Identify which cell holds the provided text, then report its [X, Y] central coordinate. 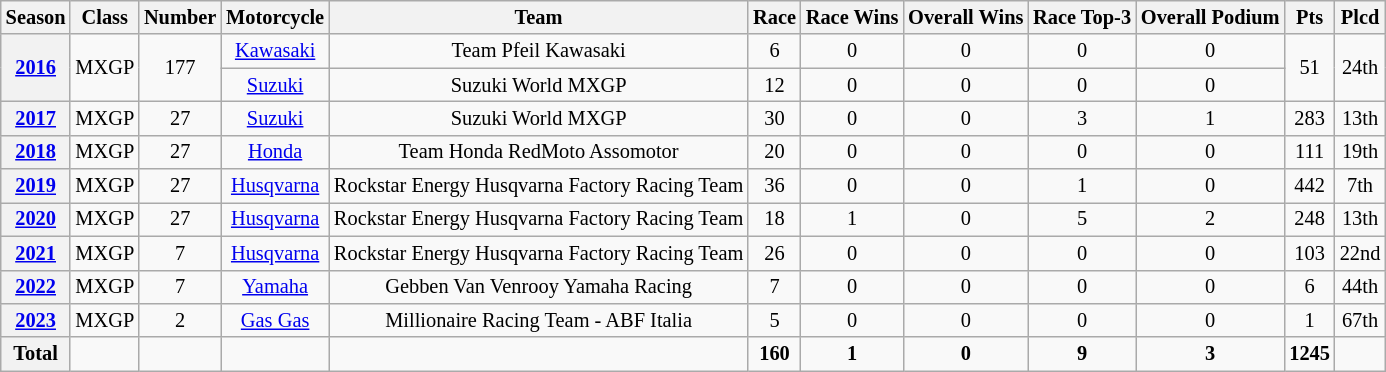
Gas Gas [275, 320]
Team [538, 17]
248 [1309, 219]
44th [1360, 287]
2018 [36, 152]
Team Pfeil Kawasaki [538, 51]
36 [774, 186]
Season [36, 17]
2023 [36, 320]
283 [1309, 118]
177 [180, 68]
Race Top-3 [1082, 17]
Millionaire Racing Team - ABF Italia [538, 320]
Pts [1309, 17]
2020 [36, 219]
Class [104, 17]
Honda [275, 152]
Team Honda RedMoto Assomotor [538, 152]
18 [774, 219]
2017 [36, 118]
Gebben Van Venrooy Yamaha Racing [538, 287]
51 [1309, 68]
2019 [36, 186]
Yamaha [275, 287]
103 [1309, 253]
24th [1360, 68]
20 [774, 152]
1245 [1309, 354]
Motorcycle [275, 17]
Overall Wins [966, 17]
Total [36, 354]
30 [774, 118]
Kawasaki [275, 51]
2021 [36, 253]
9 [1082, 354]
Race Wins [852, 17]
12 [774, 85]
2022 [36, 287]
Race [774, 17]
111 [1309, 152]
2016 [36, 68]
19th [1360, 152]
7th [1360, 186]
160 [774, 354]
Plcd [1360, 17]
Overall Podium [1210, 17]
442 [1309, 186]
Number [180, 17]
67th [1360, 320]
26 [774, 253]
22nd [1360, 253]
